Capture the cell that displays the provided text and extract its (x, y) central coordinate. 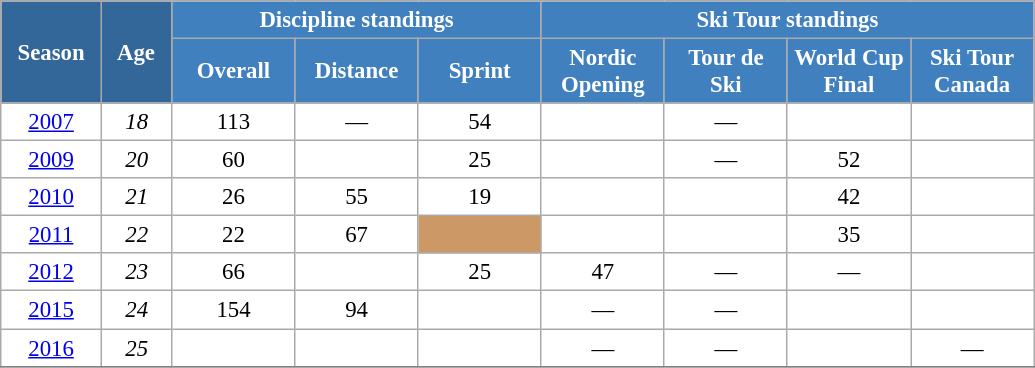
52 (848, 160)
Age (136, 52)
Overall (234, 72)
18 (136, 122)
2009 (52, 160)
42 (848, 197)
Distance (356, 72)
19 (480, 197)
94 (356, 310)
Tour deSki (726, 72)
113 (234, 122)
35 (848, 235)
2012 (52, 273)
55 (356, 197)
2011 (52, 235)
154 (234, 310)
23 (136, 273)
Discipline standings (356, 20)
67 (356, 235)
2007 (52, 122)
Sprint (480, 72)
26 (234, 197)
Ski Tour standings (787, 20)
2010 (52, 197)
47 (602, 273)
2016 (52, 348)
21 (136, 197)
66 (234, 273)
24 (136, 310)
54 (480, 122)
60 (234, 160)
World CupFinal (848, 72)
20 (136, 160)
Ski TourCanada (972, 72)
Season (52, 52)
2015 (52, 310)
NordicOpening (602, 72)
